Scan for the cell matching the given text and deliver its [X, Y] coordinate at center. 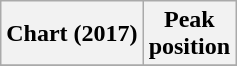
Peakposition [189, 34]
Chart (2017) [72, 34]
